Provide the [x, y] coordinate of the cell's center where the given text is located.  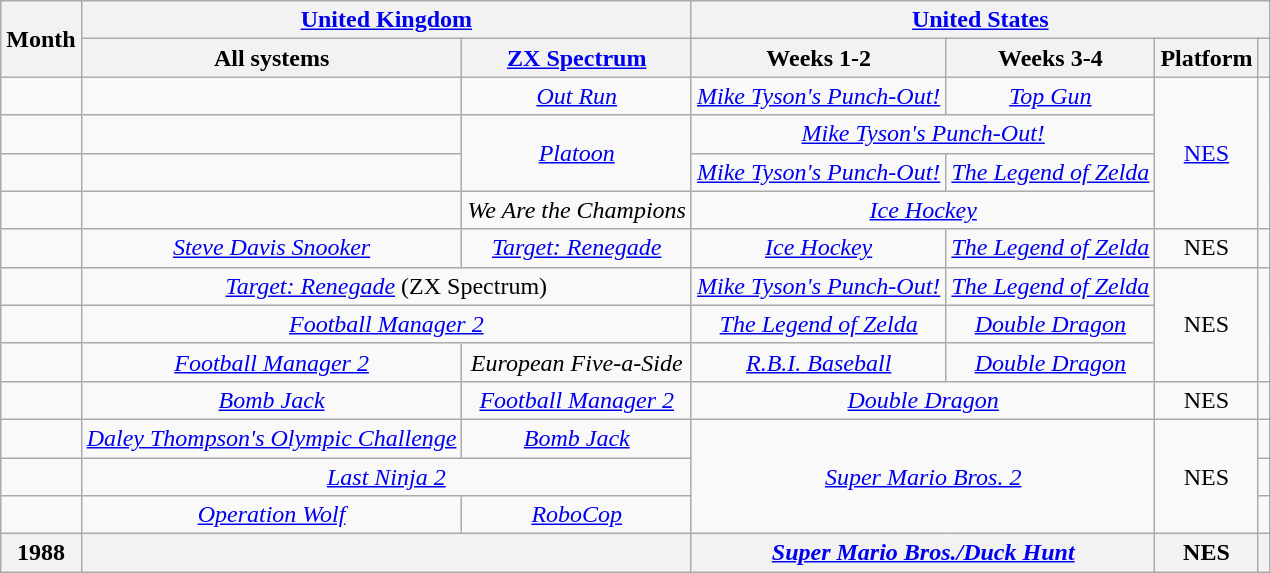
We Are the Champions [577, 210]
United Kingdom [386, 20]
R.B.I. Baseball [818, 362]
ZX Spectrum [577, 58]
All systems [272, 58]
Weeks 3-4 [1050, 58]
Daley Thompson's Olympic Challenge [272, 438]
1988 [41, 553]
Month [41, 39]
Weeks 1-2 [818, 58]
Target: Renegade (ZX Spectrum) [386, 286]
Target: Renegade [577, 248]
European Five-a-Side [577, 362]
RoboCop [577, 515]
Top Gun [1050, 96]
Super Mario Bros. 2 [922, 476]
Super Mario Bros./Duck Hunt [922, 553]
Platoon [577, 153]
Last Ninja 2 [386, 477]
Operation Wolf [272, 515]
United States [980, 20]
Out Run [577, 96]
Steve Davis Snooker [272, 248]
Platform [1206, 58]
